Extract the [x, y] coordinate from the center of the cell holding the provided text.  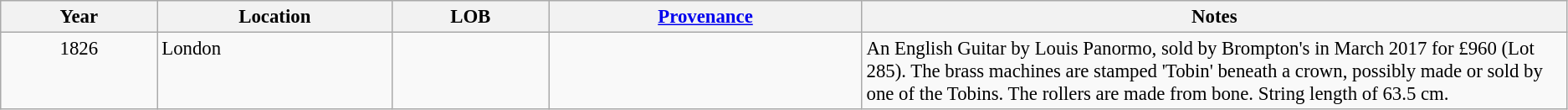
London [274, 71]
LOB [470, 17]
1826 [79, 71]
Provenance [705, 17]
Notes [1214, 17]
Year [79, 17]
Location [274, 17]
